Pinpoint the cell where the given text exists, returning its (x, y) midpoint coordinate. 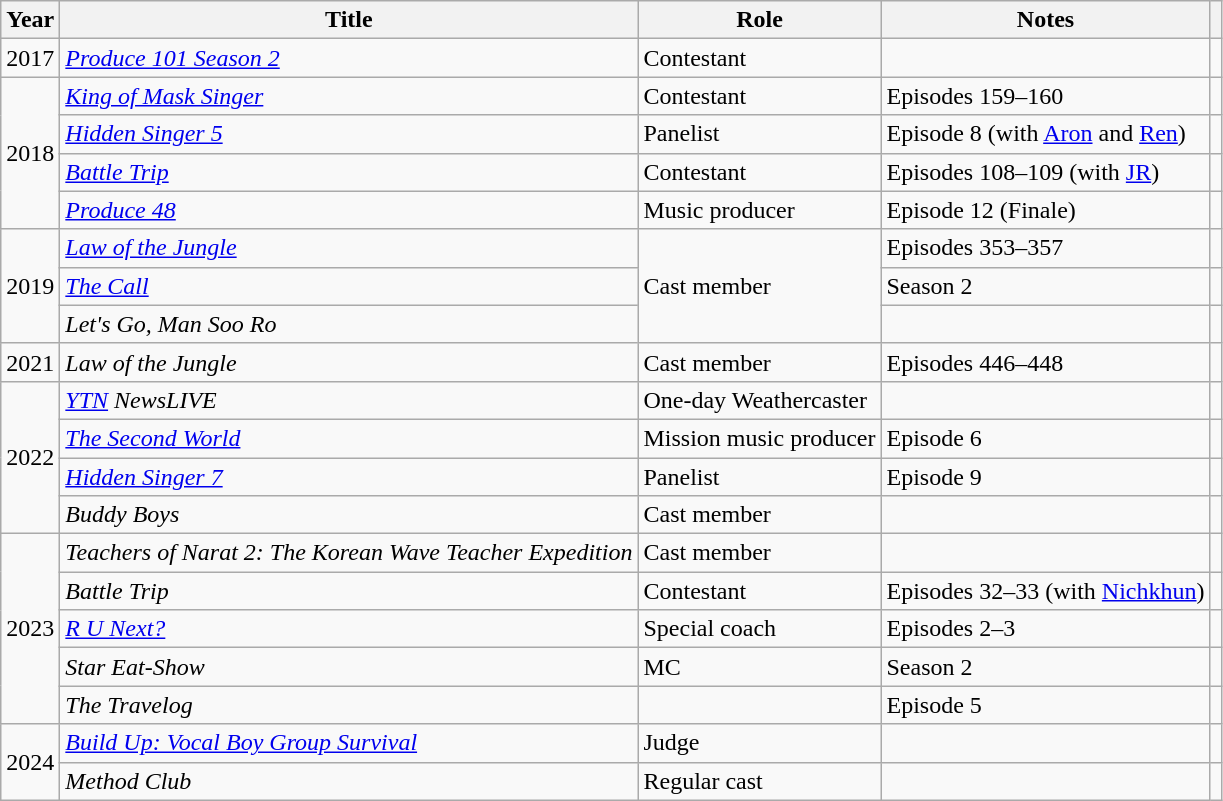
The Call (349, 286)
Teachers of Narat 2: The Korean Wave Teacher Expedition (349, 553)
Episode 8 (with Aron and Ren) (1046, 134)
Let's Go, Man Soo Ro (349, 324)
One-day Weathercaster (760, 400)
The Travelog (349, 705)
The Second World (349, 438)
Build Up: Vocal Boy Group Survival (349, 743)
Regular cast (760, 781)
2024 (30, 762)
Episodes 159–160 (1046, 96)
2021 (30, 362)
Hidden Singer 5 (349, 134)
Produce 101 Season 2 (349, 58)
Music producer (760, 210)
2019 (30, 286)
Episodes 32–33 (with Nichkhun) (1046, 591)
Role (760, 20)
Produce 48 (349, 210)
2023 (30, 629)
Year (30, 20)
MC (760, 667)
R U Next? (349, 629)
Title (349, 20)
Episodes 2–3 (1046, 629)
YTN NewsLIVE (349, 400)
2022 (30, 457)
Episodes 353–357 (1046, 248)
Episode 9 (1046, 477)
Episode 5 (1046, 705)
Episodes 446–448 (1046, 362)
Notes (1046, 20)
Mission music producer (760, 438)
Hidden Singer 7 (349, 477)
Method Club (349, 781)
Special coach (760, 629)
Judge (760, 743)
2017 (30, 58)
King of Mask Singer (349, 96)
Episodes 108–109 (with JR) (1046, 172)
Buddy Boys (349, 515)
2018 (30, 153)
Episode 12 (Finale) (1046, 210)
Episode 6 (1046, 438)
Star Eat-Show (349, 667)
